Search for the cell housing the specified text and yield its (X, Y) center coordinate. 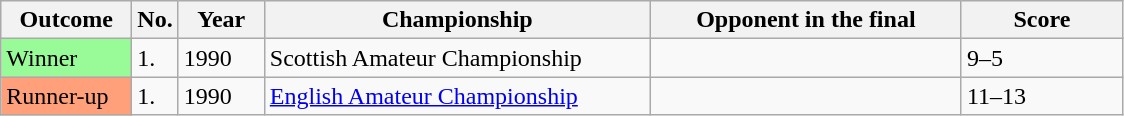
Outcome (66, 20)
Opponent in the final (806, 20)
Runner-up (66, 96)
No. (155, 20)
Championship (457, 20)
Scottish Amateur Championship (457, 58)
9–5 (1042, 58)
Year (221, 20)
Score (1042, 20)
Winner (66, 58)
11–13 (1042, 96)
English Amateur Championship (457, 96)
